Output the [x, y] coordinate of the center of the cell containing the given text.  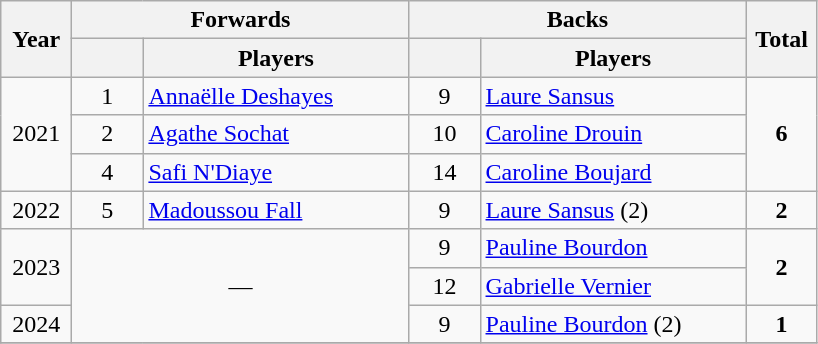
12 [444, 286]
Total [782, 39]
Annaëlle Deshayes [276, 96]
5 [108, 210]
Safi N'Diaye [276, 172]
Agathe Sochat [276, 134]
Pauline Bourdon (2) [613, 324]
Caroline Boujard [613, 172]
— [240, 286]
2022 [36, 210]
2024 [36, 324]
2023 [36, 267]
Madoussou Fall [276, 210]
Backs [578, 20]
Year [36, 39]
4 [108, 172]
Caroline Drouin [613, 134]
Laure Sansus [613, 96]
Gabrielle Vernier [613, 286]
Forwards [240, 20]
6 [782, 134]
14 [444, 172]
10 [444, 134]
Laure Sansus (2) [613, 210]
Pauline Bourdon [613, 248]
2021 [36, 134]
